Find where the given text appears and provide that cell's center as [x, y] coordinate. 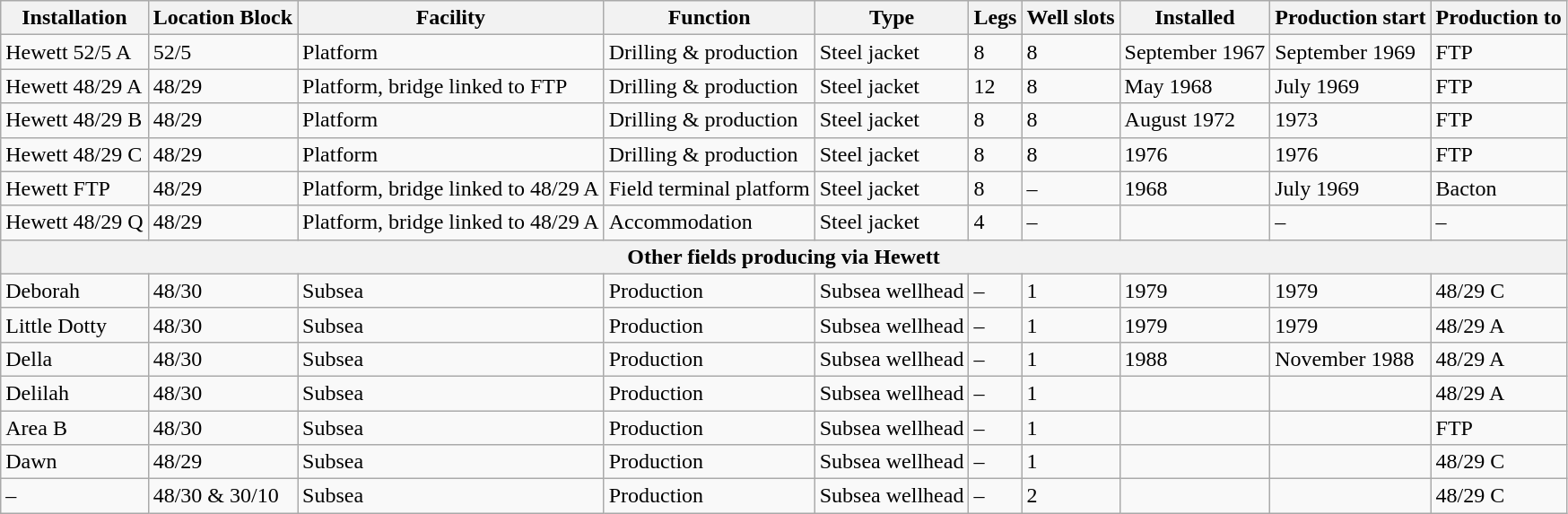
12 [996, 86]
Installed [1195, 18]
May 1968 [1195, 86]
Delilah [74, 393]
Installation [74, 18]
August 1972 [1195, 120]
Function [709, 18]
September 1967 [1195, 52]
Well slots [1071, 18]
Hewett 48/29 C [74, 154]
Other fields producing via Hewett [784, 257]
52/5 [222, 52]
September 1969 [1351, 52]
Production to [1498, 18]
Deborah [74, 291]
48/30 & 30/10 [222, 496]
Hewett FTP [74, 188]
Production start [1351, 18]
Bacton [1498, 188]
1988 [1195, 359]
4 [996, 222]
Field terminal platform [709, 188]
2 [1071, 496]
Little Dotty [74, 325]
Hewett 48/29 A [74, 86]
Legs [996, 18]
Dawn [74, 462]
Hewett 48/29 B [74, 120]
Accommodation [709, 222]
Location Block [222, 18]
Type [892, 18]
Platform, bridge linked to FTP [451, 86]
November 1988 [1351, 359]
Area B [74, 428]
Della [74, 359]
Hewett 52/5 A [74, 52]
1968 [1195, 188]
1973 [1351, 120]
Facility [451, 18]
Hewett 48/29 Q [74, 222]
